Determine the (x, y) coordinate at the center of the cell enclosing the given text.  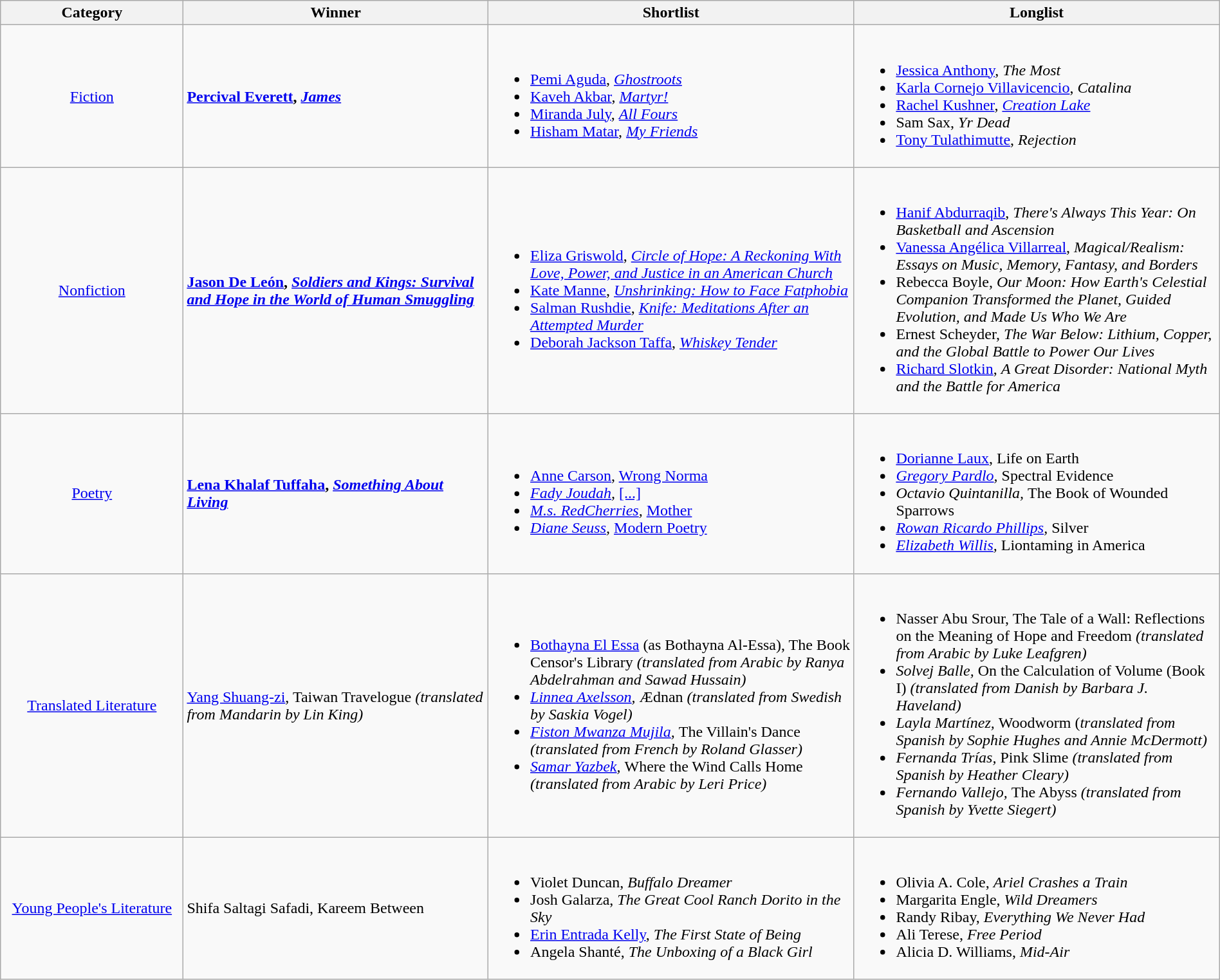
Jessica Anthony, The MostKarla Cornejo Villavicencio, CatalinaRachel Kushner, Creation LakeSam Sax, Yr DeadTony Tulathimutte, Rejection (1037, 97)
Jason De León, Soldiers and Kings: Survival and Hope in the World of Human Smuggling (336, 291)
Nonfiction (92, 291)
Yang Shuang-zi, Taiwan Travelogue (translated from Mandarin by Lin King) (336, 705)
Fiction (92, 97)
Shifa Saltagi Safadi, Kareem Between (336, 909)
Percival Everett, James (336, 97)
Lena Khalaf Tuffaha, Something About Living (336, 494)
Shortlist (671, 13)
Translated Literature (92, 705)
Poetry (92, 494)
Anne Carson, Wrong NormaFady Joudah, [...]M.s. RedCherries, MotherDiane Seuss, Modern Poetry (671, 494)
Pemi Aguda, GhostrootsKaveh Akbar, Martyr!Miranda July, All FoursHisham Matar, My Friends (671, 97)
Category (92, 13)
Longlist (1037, 13)
Winner (336, 13)
Young People's Literature (92, 909)
